Return the (x, y) coordinate for the center point of the cell that contains the specified text.  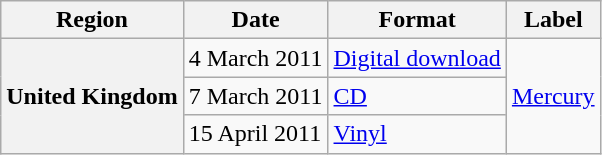
United Kingdom (92, 96)
Digital download (417, 58)
Mercury (553, 96)
Label (553, 20)
Date (256, 20)
Vinyl (417, 134)
Format (417, 20)
Region (92, 20)
7 March 2011 (256, 96)
4 March 2011 (256, 58)
CD (417, 96)
15 April 2011 (256, 134)
